Search for the cell housing the specified text and yield its [X, Y] center coordinate. 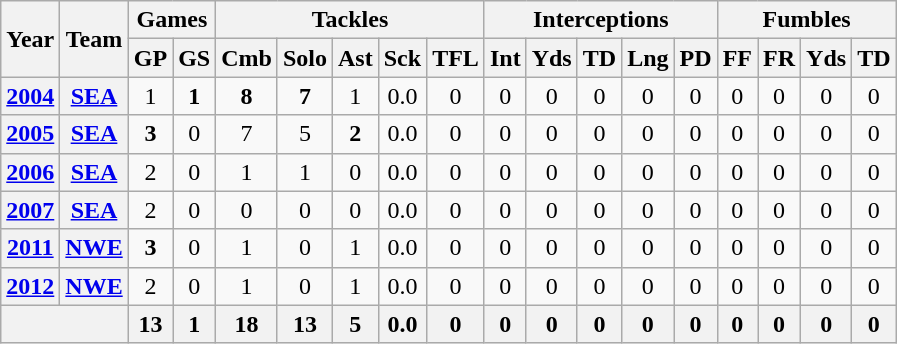
FR [780, 58]
Solo [304, 58]
Games [172, 20]
Ast [356, 58]
Tackles [350, 20]
18 [247, 324]
2012 [30, 286]
Int [505, 58]
GS [194, 58]
2007 [30, 210]
Cmb [247, 58]
FF [737, 58]
Interceptions [600, 20]
2006 [30, 172]
PD [696, 58]
Fumbles [806, 20]
TFL [456, 58]
Year [30, 39]
2011 [30, 248]
2005 [30, 134]
GP [150, 58]
2004 [30, 96]
Team [94, 39]
Lng [648, 58]
8 [247, 96]
Sck [402, 58]
